Determine the (X, Y) coordinate at the center of the cell enclosing the given text.  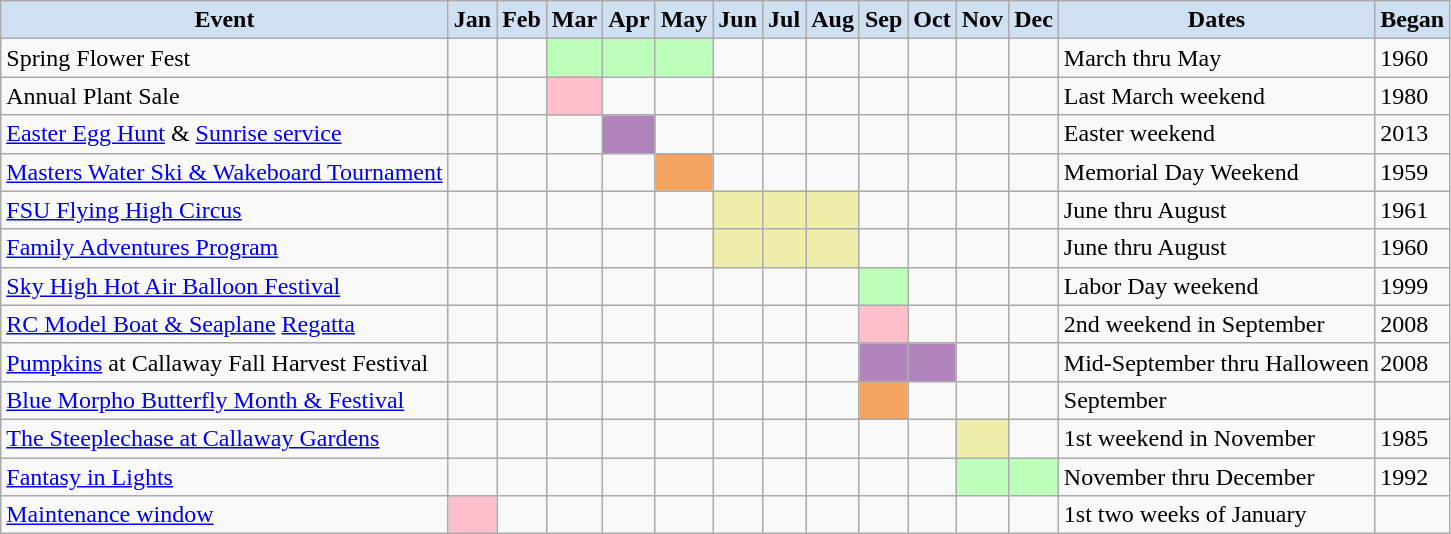
RC Model Boat & Seaplane Regatta (224, 324)
Nov (982, 20)
Jan (472, 20)
1st weekend in November (1216, 438)
Sep (883, 20)
Event (224, 20)
2nd weekend in September (1216, 324)
Feb (522, 20)
1999 (1412, 286)
Last March weekend (1216, 96)
Aug (833, 20)
1985 (1412, 438)
Apr (629, 20)
Oct (932, 20)
The Steeplechase at Callaway Gardens (224, 438)
Dec (1034, 20)
November thru December (1216, 477)
Mid-September thru Halloween (1216, 362)
Labor Day weekend (1216, 286)
March thru May (1216, 58)
Pumpkins at Callaway Fall Harvest Festival (224, 362)
Blue Morpho Butterfly Month & Festival (224, 400)
1992 (1412, 477)
Annual Plant Sale (224, 96)
Family Adventures Program (224, 248)
September (1216, 400)
Spring Flower Fest (224, 58)
Sky High Hot Air Balloon Festival (224, 286)
1st two weeks of January (1216, 515)
Began (1412, 20)
Memorial Day Weekend (1216, 172)
Easter weekend (1216, 134)
1959 (1412, 172)
Fantasy in Lights (224, 477)
FSU Flying High Circus (224, 210)
Maintenance window (224, 515)
May (684, 20)
Jul (784, 20)
Easter Egg Hunt & Sunrise service (224, 134)
1980 (1412, 96)
Dates (1216, 20)
Mar (574, 20)
1961 (1412, 210)
Jun (738, 20)
Masters Water Ski & Wakeboard Tournament (224, 172)
2013 (1412, 134)
